Output the (x, y) coordinate of the center of the cell containing the given text.  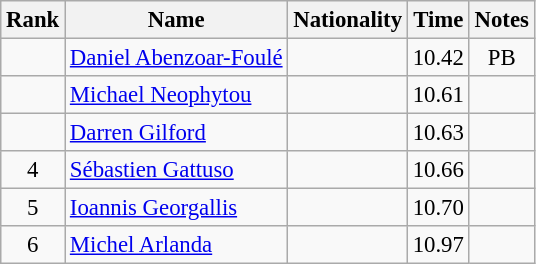
Sébastien Gattuso (176, 170)
Daniel Abenzoar-Foulé (176, 58)
Notes (502, 20)
10.70 (438, 208)
Ioannis Georgallis (176, 208)
Time (438, 20)
PB (502, 58)
Michel Arlanda (176, 245)
10.42 (438, 58)
10.97 (438, 245)
10.61 (438, 95)
10.66 (438, 170)
5 (33, 208)
Name (176, 20)
Michael Neophytou (176, 95)
Rank (33, 20)
4 (33, 170)
Darren Gilford (176, 133)
10.63 (438, 133)
6 (33, 245)
Nationality (348, 20)
